Return the [X, Y] coordinate for the center point of the cell that contains the specified text.  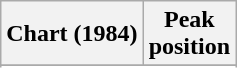
Chart (1984) [72, 34]
Peakposition [189, 34]
